Detect which cell encompasses the target text, then output its (x, y) center coordinate. 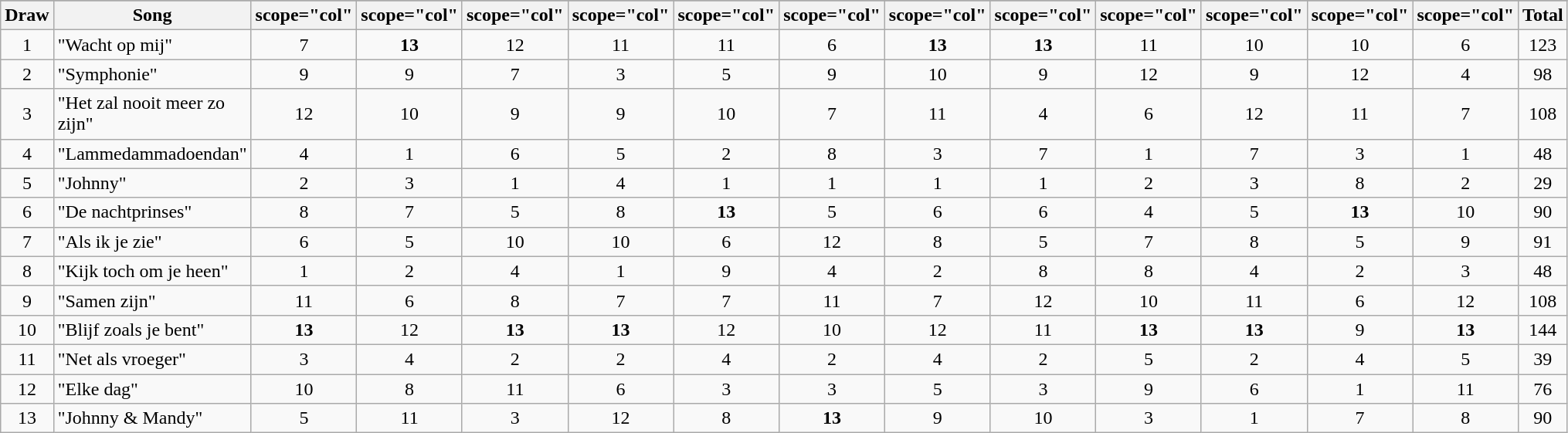
"Johnny & Mandy" (152, 418)
98 (1543, 74)
"Als ik je zie" (152, 242)
39 (1543, 359)
Song (152, 15)
"Net als vroeger" (152, 359)
Draw (27, 15)
29 (1543, 183)
"Kijk toch om je heen" (152, 271)
91 (1543, 242)
"Johnny" (152, 183)
"De nachtprinses" (152, 212)
"Het zal nooit meer zo zijn" (152, 114)
"Lammedammadoendan" (152, 154)
"Blijf zoals je bent" (152, 330)
144 (1543, 330)
Total (1543, 15)
"Elke dag" (152, 388)
76 (1543, 388)
"Samen zijn" (152, 300)
123 (1543, 45)
"Symphonie" (152, 74)
"Wacht op mij" (152, 45)
